Output the (X, Y) coordinate of the center of the cell containing the given text.  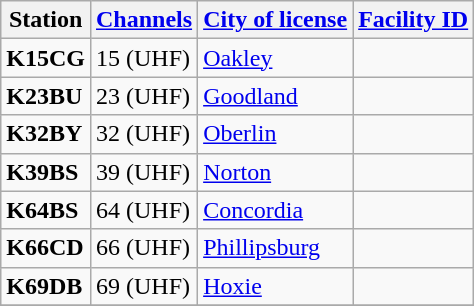
66 (UHF) (144, 248)
Facility ID (414, 20)
39 (UHF) (144, 172)
Oberlin (276, 134)
K32BY (46, 134)
Goodland (276, 96)
32 (UHF) (144, 134)
Norton (276, 172)
K15CG (46, 58)
69 (UHF) (144, 286)
Hoxie (276, 286)
City of license (276, 20)
Phillipsburg (276, 248)
Oakley (276, 58)
Concordia (276, 210)
K64BS (46, 210)
15 (UHF) (144, 58)
K23BU (46, 96)
64 (UHF) (144, 210)
K66CD (46, 248)
Station (46, 20)
23 (UHF) (144, 96)
K69DB (46, 286)
Channels (144, 20)
K39BS (46, 172)
